Return (X, Y) of the center of cell containing provided text 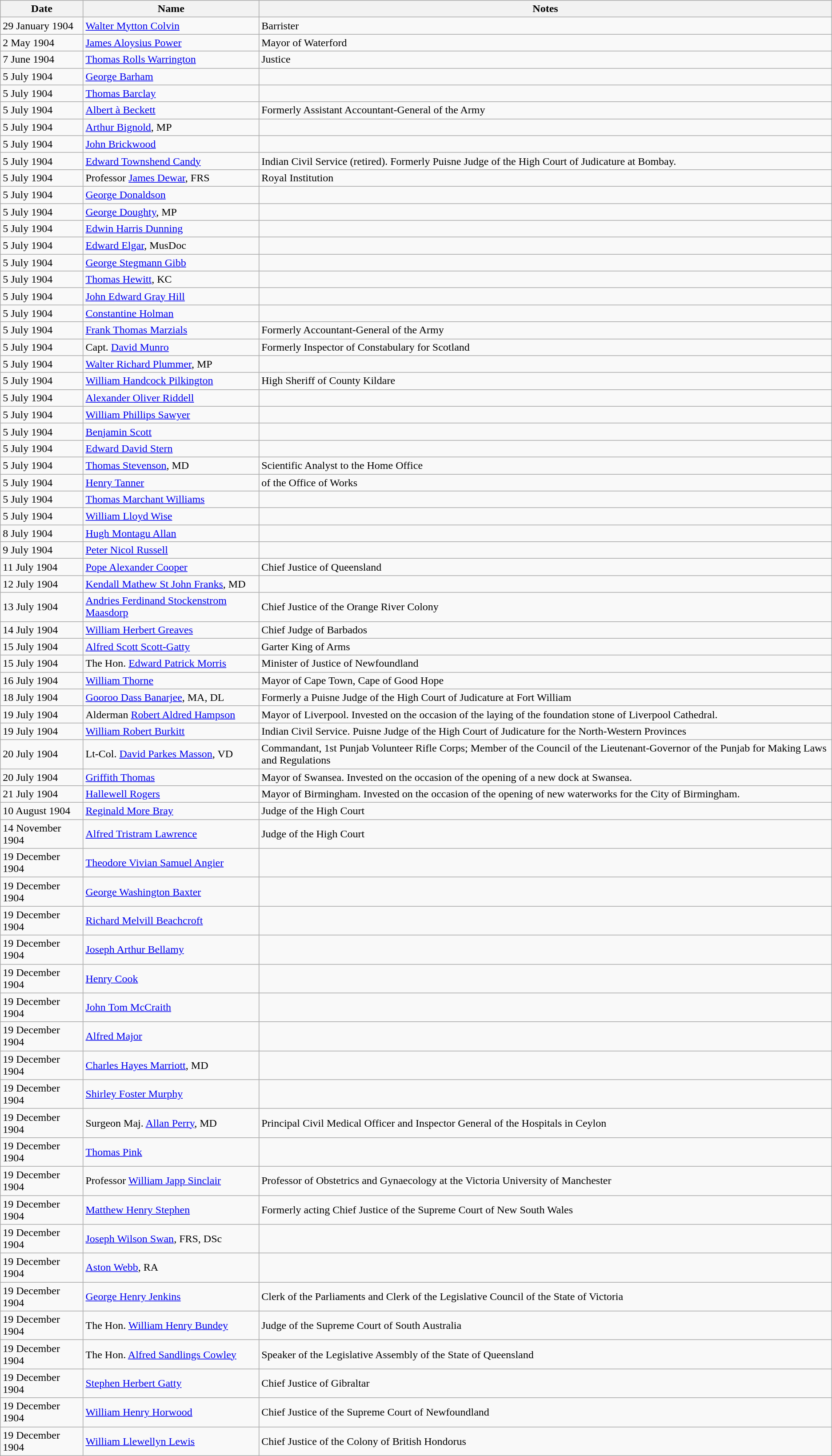
7 June 1904 (42, 60)
The Hon. Edward Patrick Morris (171, 664)
The Hon. Alfred Sandlings Cowley (171, 1355)
Chief Justice of Gibraltar (546, 1383)
Andries Ferdinand Stockenstrom Maasdorp (171, 607)
13 July 1904 (42, 607)
Aston Webb, RA (171, 1268)
Gooroo Dass Banarjee, MA, DL (171, 697)
Commandant, 1st Punjab Volunteer Rifle Corps; Member of the Council of the Lieutenant-Governor of the Punjab for Making Laws and Regulations (546, 754)
George Henry Jenkins (171, 1297)
Kendall Mathew St John Franks, MD (171, 584)
Reginald More Bray (171, 811)
Professor of Obstetrics and Gynaecology at the Victoria University of Manchester (546, 1180)
10 August 1904 (42, 811)
George Barham (171, 76)
Thomas Rolls Warrington (171, 60)
Arthur Bignold, MP (171, 127)
Edward Townshend Candy (171, 161)
Royal Institution (546, 178)
Alderman Robert Aldred Hampson (171, 714)
Mayor of Cape Town, Cape of Good Hope (546, 680)
Professor William Japp Sinclair (171, 1180)
Surgeon Maj. Allan Perry, MD (171, 1123)
Theodore Vivian Samuel Angier (171, 863)
Peter Nicol Russell (171, 550)
Thomas Stevenson, MD (171, 465)
2 May 1904 (42, 43)
William Robert Burkitt (171, 731)
Edward Elgar, MusDoc (171, 246)
George Donaldson (171, 195)
Formerly a Puisne Judge of the High Court of Judicature at Fort William (546, 697)
Henry Cook (171, 979)
Constantine Holman (171, 313)
George Doughty, MP (171, 212)
George Stegmann Gibb (171, 263)
The Hon. William Henry Bundey (171, 1325)
Justice (546, 60)
21 July 1904 (42, 794)
8 July 1904 (42, 533)
Scientific Analyst to the Home Office (546, 465)
Henry Tanner (171, 482)
Chief Justice of the Colony of British Hondorus (546, 1441)
18 July 1904 (42, 697)
Formerly Assistant Accountant-General of the Army (546, 110)
of the Office of Works (546, 482)
John Tom McCraith (171, 1007)
Mayor of Waterford (546, 43)
Barrister (546, 26)
Thomas Marchant Williams (171, 500)
William Herbert Greaves (171, 630)
Matthew Henry Stephen (171, 1210)
Alfred Tristram Lawrence (171, 834)
14 July 1904 (42, 630)
Alfred Major (171, 1036)
Lt-Col. David Parkes Masson, VD (171, 754)
Mayor of Liverpool. Invested on the occasion of the laying of the foundation stone of Liverpool Cathedral. (546, 714)
William Llewellyn Lewis (171, 1441)
Albert à Beckett (171, 110)
Principal Civil Medical Officer and Inspector General of the Hospitals in Ceylon (546, 1123)
Minister of Justice of Newfoundland (546, 664)
Charles Hayes Marriott, MD (171, 1065)
Judge of the Supreme Court of South Australia (546, 1325)
Hugh Montagu Allan (171, 533)
Richard Melvill Beachcroft (171, 921)
William Thorne (171, 680)
Date (42, 9)
Capt. David Munro (171, 347)
Clerk of the Parliaments and Clerk of the Legislative Council of the State of Victoria (546, 1297)
Shirley Foster Murphy (171, 1094)
Garter King of Arms (546, 647)
Joseph Wilson Swan, FRS, DSc (171, 1239)
Chief Justice of the Supreme Court of Newfoundland (546, 1412)
14 November 1904 (42, 834)
Chief Justice of Queensland (546, 567)
High Sheriff of County Kildare (546, 381)
Chief Judge of Barbados (546, 630)
Walter Mytton Colvin (171, 26)
9 July 1904 (42, 550)
Formerly Inspector of Constabulary for Scotland (546, 347)
Edwin Harris Dunning (171, 229)
Notes (546, 9)
James Aloysius Power (171, 43)
Mayor of Birmingham. Invested on the occasion of the opening of new waterworks for the City of Birmingham. (546, 794)
Pope Alexander Cooper (171, 567)
Stephen Herbert Gatty (171, 1383)
Benjamin Scott (171, 432)
16 July 1904 (42, 680)
Griffith Thomas (171, 777)
Alexander Oliver Riddell (171, 398)
12 July 1904 (42, 584)
Formerly Accountant-General of the Army (546, 330)
John Edward Gray Hill (171, 296)
John Brickwood (171, 144)
William Lloyd Wise (171, 516)
Frank Thomas Marzials (171, 330)
Thomas Pink (171, 1152)
Thomas Hewitt, KC (171, 280)
Hallewell Rogers (171, 794)
29 January 1904 (42, 26)
William Phillips Sawyer (171, 415)
Mayor of Swansea. Invested on the occasion of the opening of a new dock at Swansea. (546, 777)
Name (171, 9)
Joseph Arthur Bellamy (171, 949)
11 July 1904 (42, 567)
Formerly acting Chief Justice of the Supreme Court of New South Wales (546, 1210)
Speaker of the Legislative Assembly of the State of Queensland (546, 1355)
Professor James Dewar, FRS (171, 178)
Walter Richard Plummer, MP (171, 364)
Indian Civil Service. Puisne Judge of the High Court of Judicature for the North-Western Provinces (546, 731)
Alfred Scott Scott-Gatty (171, 647)
William Handcock Pilkington (171, 381)
Chief Justice of the Orange River Colony (546, 607)
Indian Civil Service (retired). Formerly Puisne Judge of the High Court of Judicature at Bombay. (546, 161)
Edward David Stern (171, 448)
William Henry Horwood (171, 1412)
George Washington Baxter (171, 892)
Thomas Barclay (171, 93)
